Scan for the cell matching the given text and deliver its (x, y) coordinate at center. 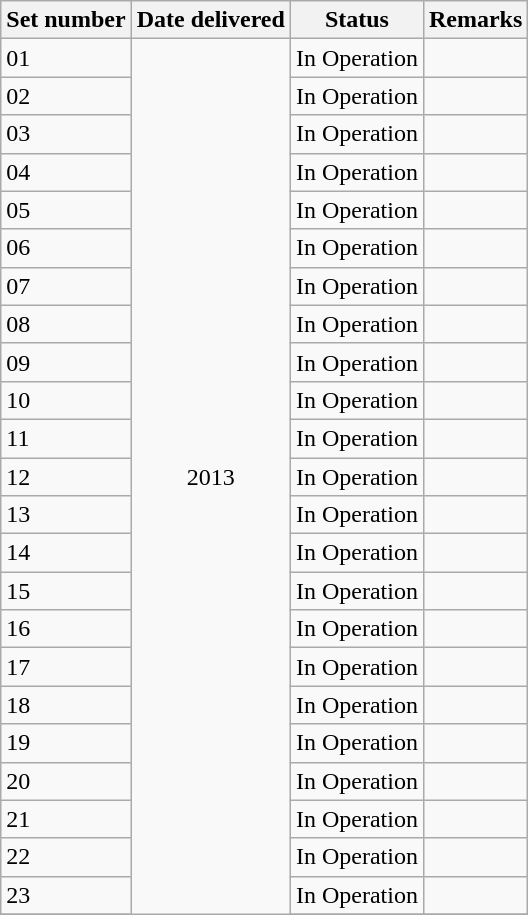
07 (66, 286)
Date delivered (210, 20)
20 (66, 781)
04 (66, 172)
03 (66, 134)
06 (66, 248)
13 (66, 515)
Set number (66, 20)
Remarks (475, 20)
22 (66, 857)
19 (66, 743)
12 (66, 477)
01 (66, 58)
17 (66, 667)
18 (66, 705)
10 (66, 400)
15 (66, 591)
02 (66, 96)
05 (66, 210)
09 (66, 362)
23 (66, 895)
11 (66, 438)
Status (356, 20)
16 (66, 629)
08 (66, 324)
21 (66, 819)
14 (66, 553)
2013 (210, 476)
